Return the (X, Y) coordinate for the center point of the cell that contains the specified text.  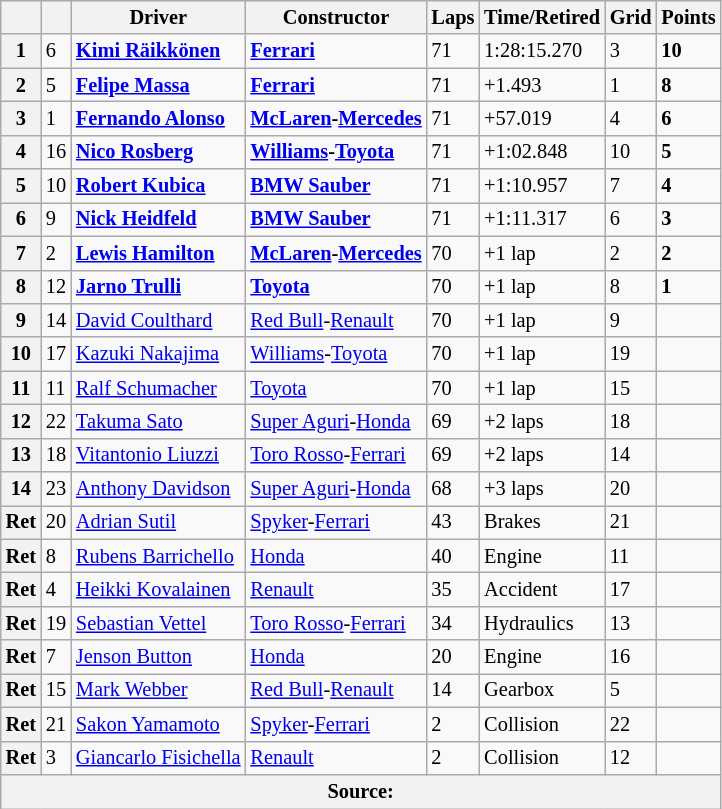
Kazuki Nakajima (158, 354)
Kimi Räikkönen (158, 51)
34 (454, 623)
Jenson Button (158, 657)
Hydraulics (542, 623)
Lewis Hamilton (158, 253)
Nick Heidfeld (158, 219)
+3 laps (542, 489)
+57.019 (542, 118)
Points (688, 17)
Driver (158, 17)
Anthony Davidson (158, 489)
Brakes (542, 522)
+1.493 (542, 85)
Grid (631, 17)
Takuma Sato (158, 421)
Heikki Kovalainen (158, 589)
Gearbox (542, 690)
68 (454, 489)
Fernando Alonso (158, 118)
35 (454, 589)
Accident (542, 589)
Rubens Barrichello (158, 556)
Source: (361, 791)
Robert Kubica (158, 186)
Nico Rosberg (158, 152)
Sakon Yamamoto (158, 724)
Vitantonio Liuzzi (158, 455)
+1:11.317 (542, 219)
+1:02.848 (542, 152)
Mark Webber (158, 690)
Adrian Sutil (158, 522)
Sebastian Vettel (158, 623)
Laps (454, 17)
23 (56, 489)
Ralf Schumacher (158, 388)
40 (454, 556)
43 (454, 522)
Giancarlo Fisichella (158, 758)
+1:10.957 (542, 186)
David Coulthard (158, 320)
1:28:15.270 (542, 51)
Time/Retired (542, 17)
Jarno Trulli (158, 287)
Constructor (336, 17)
Felipe Massa (158, 85)
